For the text-containing cell, return its midpoint in [X, Y] coordinate format. 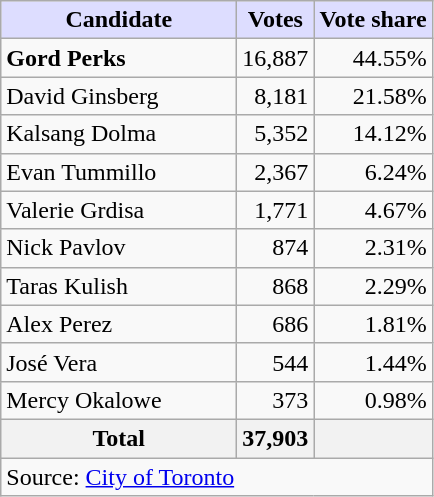
0.98% [373, 400]
5,352 [276, 134]
Total [119, 438]
874 [276, 248]
Candidate [119, 20]
Source: City of Toronto [217, 477]
Alex Perez [119, 324]
Nick Pavlov [119, 248]
1.44% [373, 362]
Taras Kulish [119, 286]
Gord Perks [119, 58]
37,903 [276, 438]
1,771 [276, 210]
8,181 [276, 96]
Kalsang Dolma [119, 134]
Votes [276, 20]
David Ginsberg [119, 96]
2,367 [276, 172]
1.81% [373, 324]
4.67% [373, 210]
Evan Tummillo [119, 172]
6.24% [373, 172]
16,887 [276, 58]
Mercy Okalowe [119, 400]
Valerie Grdisa [119, 210]
44.55% [373, 58]
373 [276, 400]
2.29% [373, 286]
686 [276, 324]
Vote share [373, 20]
544 [276, 362]
José Vera [119, 362]
14.12% [373, 134]
2.31% [373, 248]
868 [276, 286]
21.58% [373, 96]
